Capture the cell that displays the provided text and extract its (x, y) central coordinate. 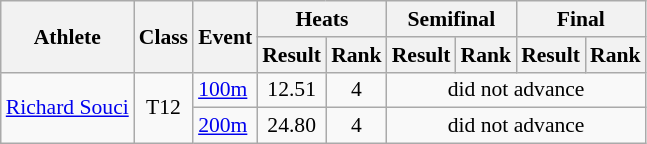
200m (225, 126)
Class (164, 36)
100m (225, 90)
24.80 (292, 126)
Semifinal (452, 19)
Athlete (68, 36)
T12 (164, 108)
12.51 (292, 90)
Final (580, 19)
Richard Souci (68, 108)
Heats (322, 19)
Event (225, 36)
